Return [X, Y] of the center of cell containing provided text 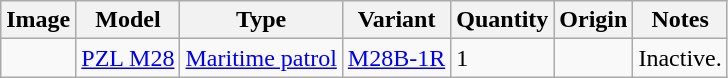
1 [502, 58]
Quantity [502, 20]
PZL M28 [128, 58]
Type [261, 20]
Image [38, 20]
Notes [680, 20]
Variant [396, 20]
Origin [594, 20]
Maritime patrol [261, 58]
M28B-1R [396, 58]
Model [128, 20]
Inactive. [680, 58]
